For the text-containing cell, return its midpoint in [X, Y] coordinate format. 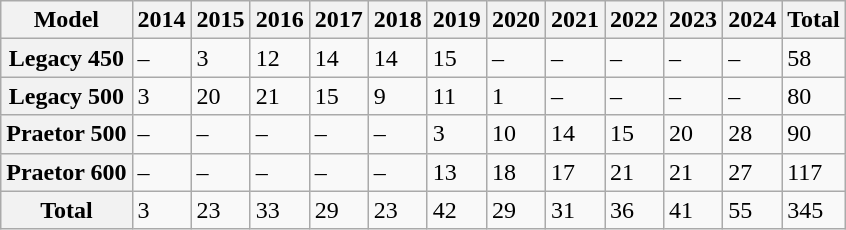
2024 [752, 20]
13 [456, 172]
10 [516, 134]
2018 [398, 20]
42 [456, 210]
17 [574, 172]
Praetor 500 [66, 134]
Model [66, 20]
12 [280, 58]
Legacy 450 [66, 58]
58 [814, 58]
345 [814, 210]
33 [280, 210]
27 [752, 172]
117 [814, 172]
2017 [338, 20]
2016 [280, 20]
80 [814, 96]
2014 [162, 20]
Praetor 600 [66, 172]
90 [814, 134]
18 [516, 172]
9 [398, 96]
2023 [694, 20]
41 [694, 210]
2022 [634, 20]
55 [752, 210]
2021 [574, 20]
31 [574, 210]
2020 [516, 20]
11 [456, 96]
1 [516, 96]
36 [634, 210]
2015 [220, 20]
28 [752, 134]
2019 [456, 20]
Legacy 500 [66, 96]
